From the cell containing the given text, extract its center point as (X, Y) coordinate. 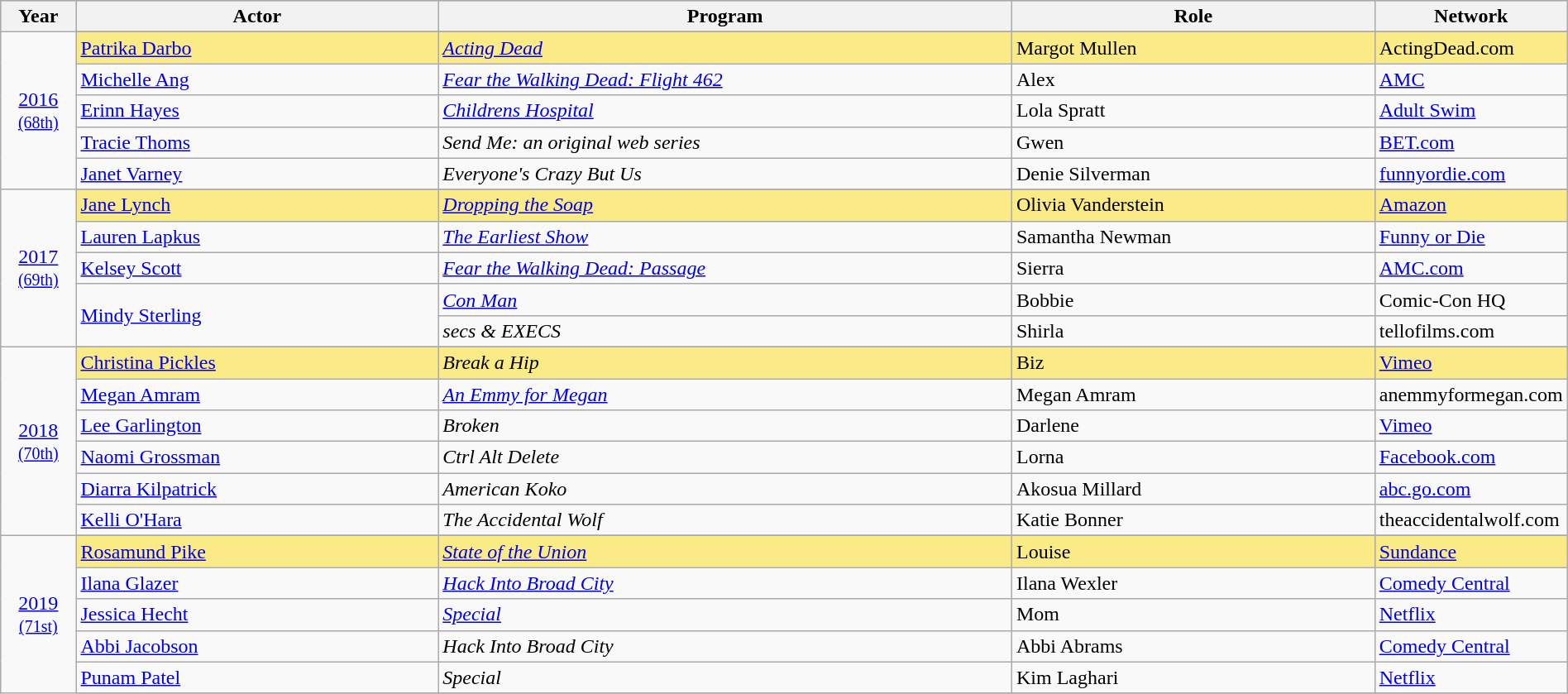
Broken (725, 426)
Lorna (1193, 457)
Program (725, 17)
Adult Swim (1470, 111)
State of the Union (725, 552)
Fear the Walking Dead: Passage (725, 268)
abc.go.com (1470, 489)
Alex (1193, 79)
2016(68th) (38, 111)
Everyone's Crazy But Us (725, 174)
Katie Bonner (1193, 520)
Kelli O'Hara (257, 520)
theaccidentalwolf.com (1470, 520)
Sierra (1193, 268)
Akosua Millard (1193, 489)
Facebook.com (1470, 457)
ActingDead.com (1470, 48)
Ilana Glazer (257, 583)
Darlene (1193, 426)
Send Me: an original web series (725, 142)
Acting Dead (725, 48)
Fear the Walking Dead: Flight 462 (725, 79)
Year (38, 17)
Ilana Wexler (1193, 583)
AMC (1470, 79)
Comic-Con HQ (1470, 299)
Denie Silverman (1193, 174)
Margot Mullen (1193, 48)
Sundance (1470, 552)
Jane Lynch (257, 205)
Olivia Vanderstein (1193, 205)
Michelle Ang (257, 79)
Break a Hip (725, 362)
Lola Spratt (1193, 111)
Erinn Hayes (257, 111)
Diarra Kilpatrick (257, 489)
Janet Varney (257, 174)
American Koko (725, 489)
Shirla (1193, 331)
secs & EXECS (725, 331)
Amazon (1470, 205)
The Accidental Wolf (725, 520)
Christina Pickles (257, 362)
Lee Garlington (257, 426)
An Emmy for Megan (725, 395)
Role (1193, 17)
Samantha Newman (1193, 237)
Louise (1193, 552)
Lauren Lapkus (257, 237)
The Earliest Show (725, 237)
Punam Patel (257, 677)
Network (1470, 17)
Kim Laghari (1193, 677)
2018(70th) (38, 441)
Bobbie (1193, 299)
2017(69th) (38, 268)
Ctrl Alt Delete (725, 457)
Biz (1193, 362)
Mom (1193, 615)
tellofilms.com (1470, 331)
Jessica Hecht (257, 615)
funnyordie.com (1470, 174)
Tracie Thoms (257, 142)
Childrens Hospital (725, 111)
Abbi Jacobson (257, 646)
Rosamund Pike (257, 552)
Naomi Grossman (257, 457)
Gwen (1193, 142)
AMC.com (1470, 268)
Patrika Darbo (257, 48)
Abbi Abrams (1193, 646)
Mindy Sterling (257, 315)
Dropping the Soap (725, 205)
Actor (257, 17)
BET.com (1470, 142)
Funny or Die (1470, 237)
2019(71st) (38, 615)
Kelsey Scott (257, 268)
Con Man (725, 299)
anemmyformegan.com (1470, 395)
